Return the (X, Y) coordinate for the center point of the cell that contains the specified text.  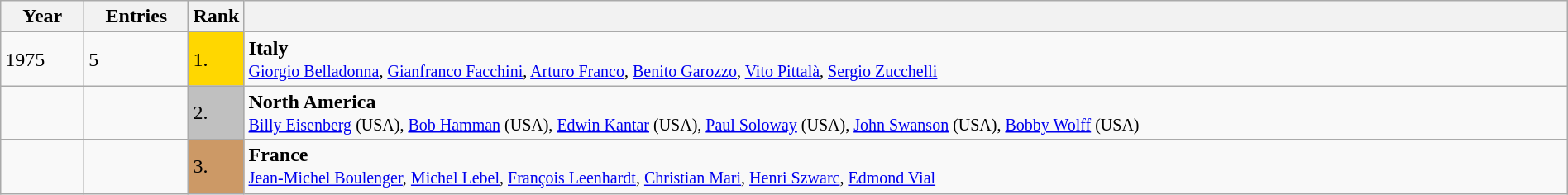
ItalyGiorgio Belladonna, Gianfranco Facchini, Arturo Franco, Benito Garozzo, Vito Pittalà, Sergio Zucchelli (906, 59)
Year (43, 17)
Entries (136, 17)
FranceJean-Michel Boulenger, Michel Lebel, François Leenhardt, Christian Mari, Henri Szwarc, Edmond Vial (906, 167)
2. (217, 112)
North AmericaBilly Eisenberg (USA), Bob Hamman (USA), Edwin Kantar (USA), Paul Soloway (USA), John Swanson (USA), Bobby Wolff (USA) (906, 112)
5 (136, 59)
Rank (217, 17)
1. (217, 59)
3. (217, 167)
1975 (43, 59)
